Determine the (X, Y) coordinate at the center of the cell enclosing the given text.  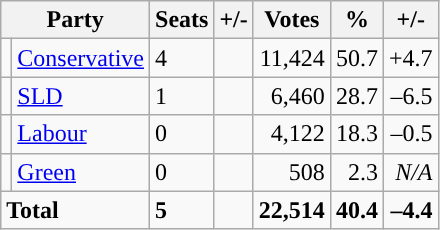
4,122 (292, 134)
Votes (292, 20)
1 (182, 96)
28.7 (356, 96)
SLD (81, 96)
50.7 (356, 58)
Labour (81, 134)
–0.5 (410, 134)
4 (182, 58)
Green (81, 172)
Conservative (81, 58)
5 (182, 210)
2.3 (356, 172)
18.3 (356, 134)
6,460 (292, 96)
11,424 (292, 58)
Seats (182, 20)
508 (292, 172)
22,514 (292, 210)
N/A (410, 172)
% (356, 20)
Party (76, 20)
+4.7 (410, 58)
–6.5 (410, 96)
Total (76, 210)
40.4 (356, 210)
–4.4 (410, 210)
